Locate the cell with the specified text and output its [x, y] center coordinate. 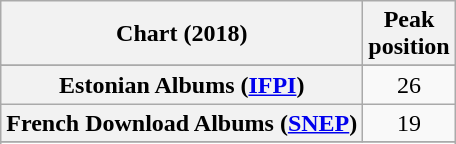
Peakposition [409, 34]
Estonian Albums (IFPI) [182, 85]
French Download Albums (SNEP) [182, 123]
Chart (2018) [182, 34]
26 [409, 85]
19 [409, 123]
